Provide the (x, y) coordinate of the cell's center where the given text is located.  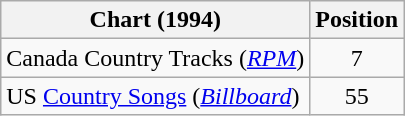
Position (357, 20)
Chart (1994) (156, 20)
US Country Songs (Billboard) (156, 96)
7 (357, 58)
55 (357, 96)
Canada Country Tracks (RPM) (156, 58)
